Find where the given text appears and provide that cell's center as [X, Y] coordinate. 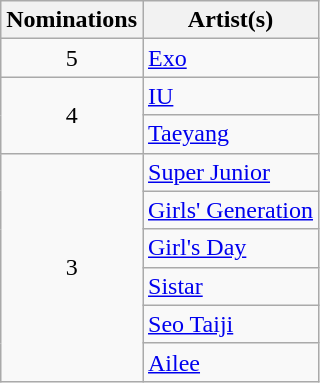
Seo Taiji [230, 324]
3 [72, 267]
Exo [230, 58]
4 [72, 115]
5 [72, 58]
Artist(s) [230, 20]
Girls' Generation [230, 210]
Sistar [230, 286]
Taeyang [230, 134]
IU [230, 96]
Girl's Day [230, 248]
Nominations [72, 20]
Ailee [230, 362]
Super Junior [230, 172]
